Determine the [x, y] coordinate at the center of the cell enclosing the given text.  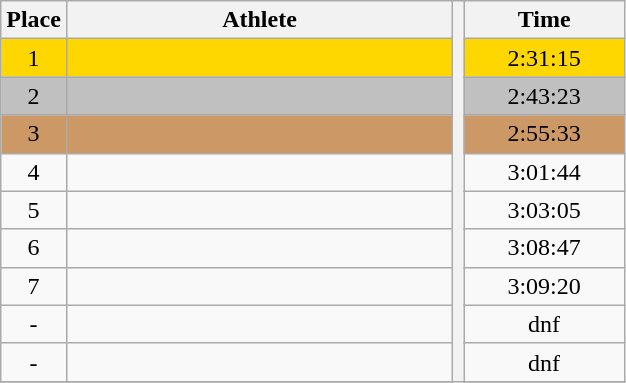
3:03:05 [544, 210]
2:43:23 [544, 96]
3:09:20 [544, 286]
2:55:33 [544, 134]
Place [34, 20]
6 [34, 248]
2 [34, 96]
3:08:47 [544, 248]
3:01:44 [544, 172]
3 [34, 134]
1 [34, 58]
Time [544, 20]
Athlete [259, 20]
2:31:15 [544, 58]
5 [34, 210]
4 [34, 172]
7 [34, 286]
